Return the (x, y) coordinate for the center point of the cell that contains the specified text.  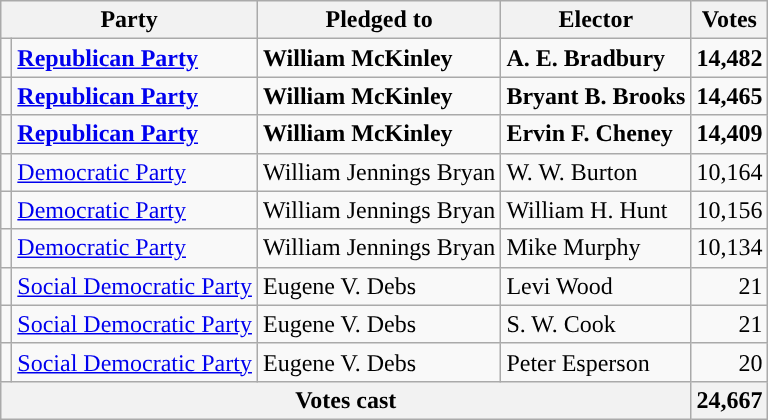
Peter Esperson (596, 362)
14,409 (730, 134)
10,164 (730, 172)
Mike Murphy (596, 248)
24,667 (730, 400)
S. W. Cook (596, 324)
14,482 (730, 58)
Votes cast (346, 400)
Votes (730, 20)
10,134 (730, 248)
14,465 (730, 96)
Ervin F. Cheney (596, 134)
A. E. Bradbury (596, 58)
Levi Wood (596, 286)
Pledged to (378, 20)
Elector (596, 20)
Party (130, 20)
W. W. Burton (596, 172)
Bryant B. Brooks (596, 96)
William H. Hunt (596, 210)
10,156 (730, 210)
20 (730, 362)
